Capture the cell that displays the provided text and extract its [X, Y] central coordinate. 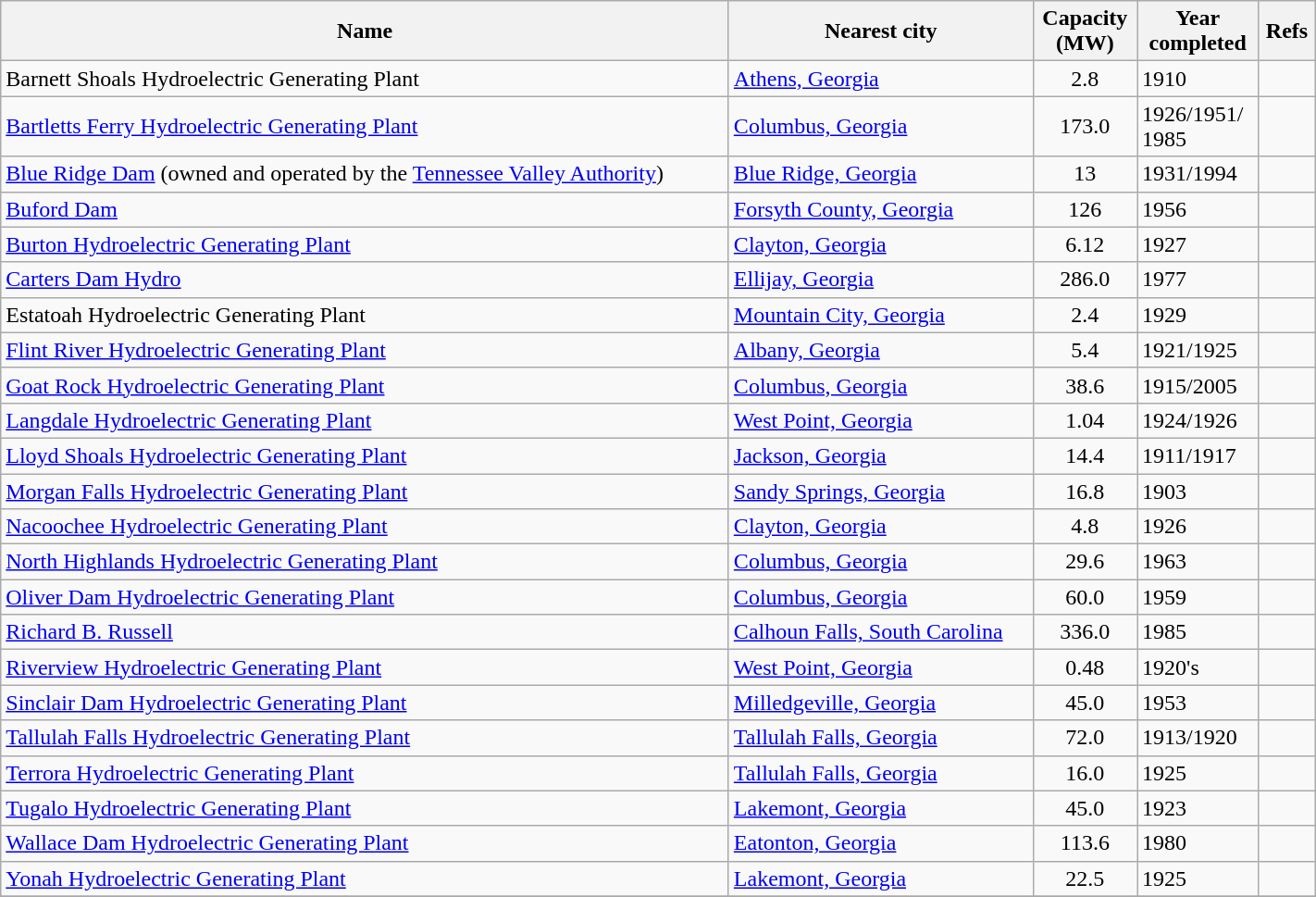
72.0 [1085, 738]
Name [365, 31]
1923 [1198, 808]
Jackson, Georgia [881, 455]
1913/1920 [1198, 738]
Oliver Dam Hydroelectric Generating Plant [365, 597]
16.0 [1085, 773]
1920's [1198, 667]
Athens, Georgia [881, 79]
1921/1925 [1198, 350]
Nacoochee Hydroelectric Generating Plant [365, 527]
1924/1926 [1198, 420]
1929 [1198, 315]
Estatoah Hydroelectric Generating Plant [365, 315]
1963 [1198, 562]
2.4 [1085, 315]
4.8 [1085, 527]
38.6 [1085, 385]
Barnett Shoals Hydroelectric Generating Plant [365, 79]
1931/1994 [1198, 174]
Yearcompleted [1198, 31]
60.0 [1085, 597]
1910 [1198, 79]
Richard B. Russell [365, 632]
1977 [1198, 280]
1980 [1198, 843]
126 [1085, 209]
Albany, Georgia [881, 350]
1926/1951/1985 [1198, 126]
Eatonton, Georgia [881, 843]
1956 [1198, 209]
Blue Ridge, Georgia [881, 174]
Burton Hydroelectric Generating Plant [365, 244]
Flint River Hydroelectric Generating Plant [365, 350]
Mountain City, Georgia [881, 315]
Terrora Hydroelectric Generating Plant [365, 773]
286.0 [1085, 280]
1985 [1198, 632]
2.8 [1085, 79]
1927 [1198, 244]
1959 [1198, 597]
Ellijay, Georgia [881, 280]
Yonah Hydroelectric Generating Plant [365, 878]
Carters Dam Hydro [365, 280]
Blue Ridge Dam (owned and operated by the Tennessee Valley Authority) [365, 174]
North Highlands Hydroelectric Generating Plant [365, 562]
173.0 [1085, 126]
Sinclair Dam Hydroelectric Generating Plant [365, 703]
5.4 [1085, 350]
Langdale Hydroelectric Generating Plant [365, 420]
Wallace Dam Hydroelectric Generating Plant [365, 843]
22.5 [1085, 878]
Refs [1287, 31]
Nearest city [881, 31]
1953 [1198, 703]
1926 [1198, 527]
336.0 [1085, 632]
Milledgeville, Georgia [881, 703]
Bartletts Ferry Hydroelectric Generating Plant [365, 126]
29.6 [1085, 562]
0.48 [1085, 667]
1915/2005 [1198, 385]
Calhoun Falls, South Carolina [881, 632]
1903 [1198, 492]
6.12 [1085, 244]
Sandy Springs, Georgia [881, 492]
Goat Rock Hydroelectric Generating Plant [365, 385]
Tugalo Hydroelectric Generating Plant [365, 808]
Capacity(MW) [1085, 31]
Buford Dam [365, 209]
Morgan Falls Hydroelectric Generating Plant [365, 492]
1911/1917 [1198, 455]
Tallulah Falls Hydroelectric Generating Plant [365, 738]
113.6 [1085, 843]
16.8 [1085, 492]
Riverview Hydroelectric Generating Plant [365, 667]
1.04 [1085, 420]
13 [1085, 174]
14.4 [1085, 455]
Lloyd Shoals Hydroelectric Generating Plant [365, 455]
Forsyth County, Georgia [881, 209]
